Capture the cell that displays the provided text and extract its (x, y) central coordinate. 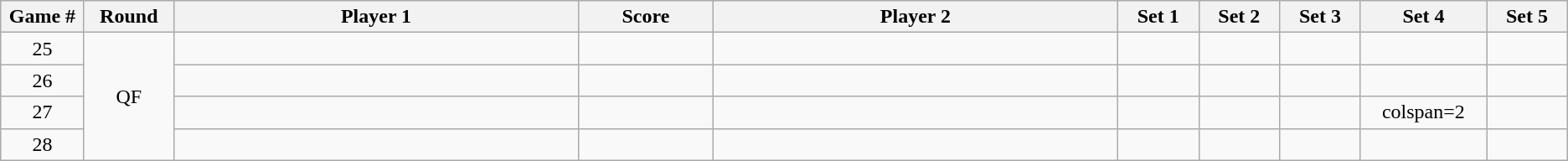
Score (645, 17)
Set 4 (1423, 17)
Round (129, 17)
Game # (42, 17)
Set 2 (1240, 17)
Player 2 (915, 17)
28 (42, 144)
25 (42, 49)
26 (42, 80)
Set 1 (1158, 17)
colspan=2 (1423, 112)
QF (129, 96)
Set 5 (1528, 17)
Player 1 (377, 17)
27 (42, 112)
Set 3 (1320, 17)
